Return the (x, y) coordinate for the center point of the cell that contains the specified text.  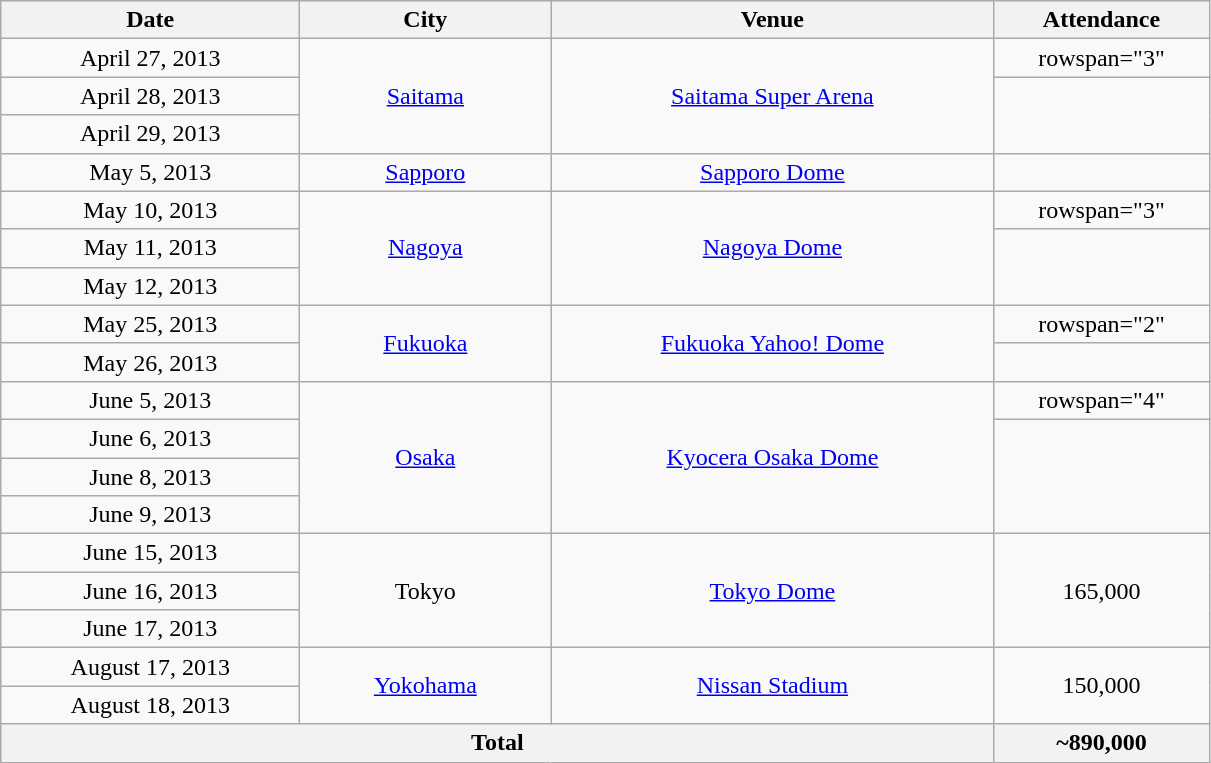
April 27, 2013 (150, 58)
June 6, 2013 (150, 438)
Nagoya (426, 248)
Saitama Super Arena (772, 96)
Sapporo Dome (772, 172)
May 26, 2013 (150, 362)
May 5, 2013 (150, 172)
August 18, 2013 (150, 705)
Kyocera Osaka Dome (772, 457)
June 16, 2013 (150, 591)
Fukuoka Yahoo! Dome (772, 343)
Osaka (426, 457)
April 29, 2013 (150, 134)
June 15, 2013 (150, 553)
150,000 (1102, 686)
Yokohama (426, 686)
rowspan="2" (1102, 324)
Tokyo (426, 591)
Nagoya Dome (772, 248)
Attendance (1102, 20)
165,000 (1102, 591)
August 17, 2013 (150, 667)
City (426, 20)
Tokyo Dome (772, 591)
Nissan Stadium (772, 686)
rowspan="4" (1102, 400)
June 5, 2013 (150, 400)
~890,000 (1102, 743)
Venue (772, 20)
May 10, 2013 (150, 210)
June 8, 2013 (150, 477)
June 9, 2013 (150, 515)
May 12, 2013 (150, 286)
May 11, 2013 (150, 248)
Sapporo (426, 172)
April 28, 2013 (150, 96)
June 17, 2013 (150, 629)
Saitama (426, 96)
Fukuoka (426, 343)
May 25, 2013 (150, 324)
Date (150, 20)
Total (498, 743)
